Provide the [X, Y] coordinate of the cell's center where the given text is located.  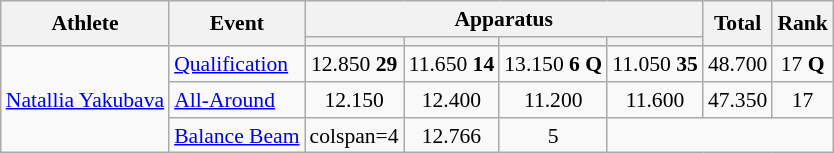
11.650 14 [452, 64]
Athlete [85, 24]
13.150 6 Q [553, 64]
11.050 35 [655, 64]
12.400 [452, 100]
Apparatus [504, 19]
All-Around [236, 100]
Event [236, 24]
12.850 29 [354, 64]
12.150 [354, 100]
Total [738, 24]
11.200 [553, 100]
Qualification [236, 64]
Natallia Yakubava [85, 100]
Rank [802, 24]
17 Q [802, 64]
17 [802, 100]
11.600 [655, 100]
48.700 [738, 64]
47.350 [738, 100]
